Find where the given text appears and provide that cell's center as [X, Y] coordinate. 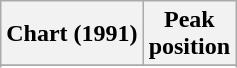
Peakposition [189, 34]
Chart (1991) [72, 34]
